Determine the [X, Y] coordinate at the center of the cell enclosing the given text.  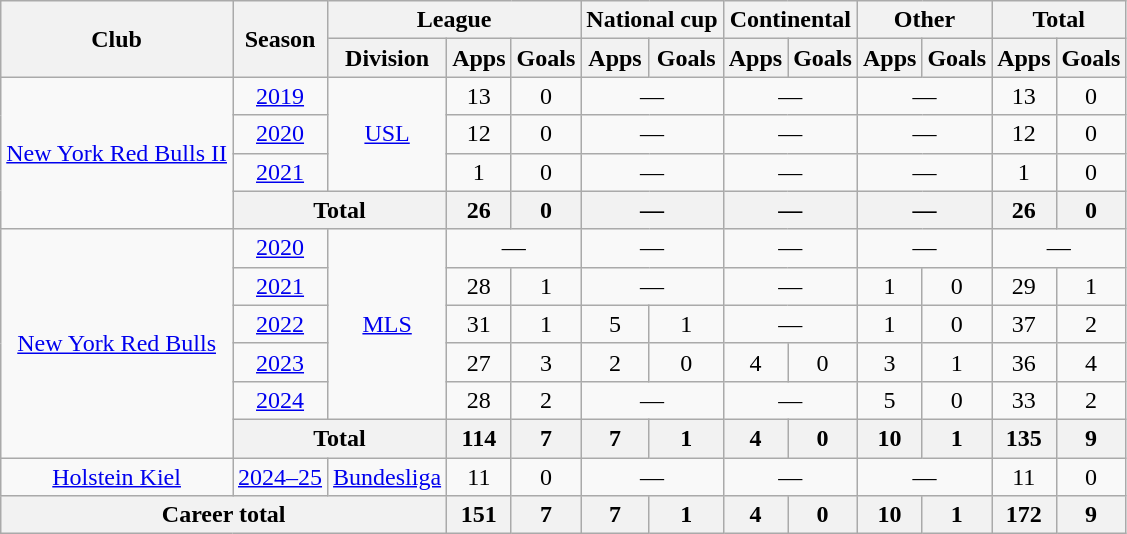
MLS [388, 324]
Other [924, 20]
33 [1024, 400]
Continental [790, 20]
League [454, 20]
2023 [280, 362]
114 [479, 438]
2019 [280, 96]
2024–25 [280, 477]
National cup [652, 20]
29 [1024, 286]
Club [117, 39]
2022 [280, 324]
Season [280, 39]
USL [388, 134]
Division [388, 58]
New York Red Bulls [117, 343]
151 [479, 515]
New York Red Bulls II [117, 153]
2024 [280, 400]
27 [479, 362]
Holstein Kiel [117, 477]
172 [1024, 515]
135 [1024, 438]
31 [479, 324]
Career total [224, 515]
36 [1024, 362]
37 [1024, 324]
Bundesliga [388, 477]
